Find where the given text appears and provide that cell's center as [X, Y] coordinate. 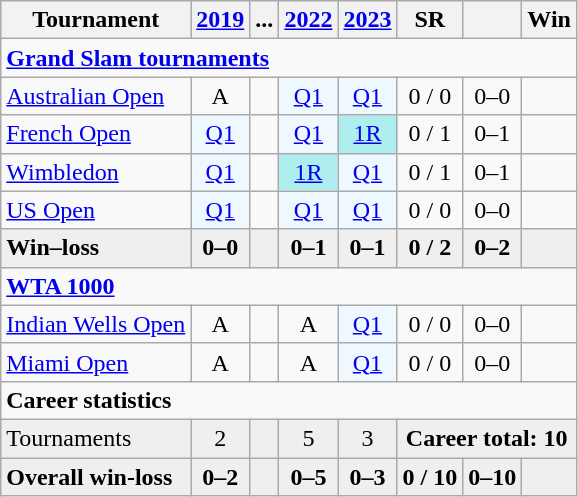
Wimbledon [96, 172]
... [264, 20]
2023 [368, 20]
5 [308, 438]
2022 [308, 20]
Miami Open [96, 362]
WTA 1000 [289, 286]
Career statistics [289, 400]
French Open [96, 134]
SR [430, 20]
Win–loss [96, 248]
3 [368, 438]
0 / 10 [430, 477]
Overall win-loss [96, 477]
0–10 [492, 477]
0–5 [308, 477]
US Open [96, 210]
Career total: 10 [486, 438]
Grand Slam tournaments [289, 58]
Tournaments [96, 438]
Australian Open [96, 96]
Indian Wells Open [96, 324]
0 / 2 [430, 248]
0–3 [368, 477]
Tournament [96, 20]
2019 [220, 20]
Win [550, 20]
2 [220, 438]
